Determine the (X, Y) coordinate at the center of the cell enclosing the given text.  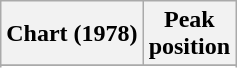
Chart (1978) (72, 34)
Peakposition (189, 34)
